Find where the given text appears and provide that cell's center as (X, Y) coordinate. 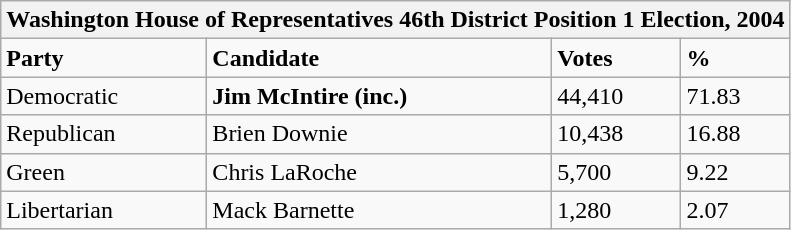
44,410 (616, 96)
Libertarian (104, 210)
Washington House of Representatives 46th District Position 1 Election, 2004 (396, 20)
Candidate (380, 58)
1,280 (616, 210)
Party (104, 58)
Chris LaRoche (380, 172)
9.22 (736, 172)
Republican (104, 134)
71.83 (736, 96)
Democratic (104, 96)
Mack Barnette (380, 210)
Green (104, 172)
5,700 (616, 172)
% (736, 58)
Votes (616, 58)
Jim McIntire (inc.) (380, 96)
2.07 (736, 210)
16.88 (736, 134)
10,438 (616, 134)
Brien Downie (380, 134)
